Determine the [X, Y] coordinate at the center of the cell enclosing the given text.  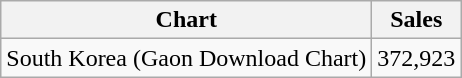
Chart [186, 20]
Sales [416, 20]
South Korea (Gaon Download Chart) [186, 58]
372,923 [416, 58]
